For the text-containing cell, return its midpoint in [x, y] coordinate format. 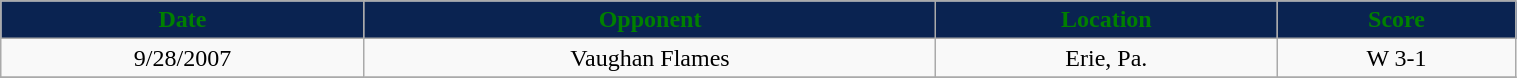
Score [1396, 20]
9/28/2007 [183, 58]
Erie, Pa. [1106, 58]
Location [1106, 20]
Vaughan Flames [650, 58]
W 3-1 [1396, 58]
Opponent [650, 20]
Date [183, 20]
